Locate the cell with the specified text and output its (x, y) center coordinate. 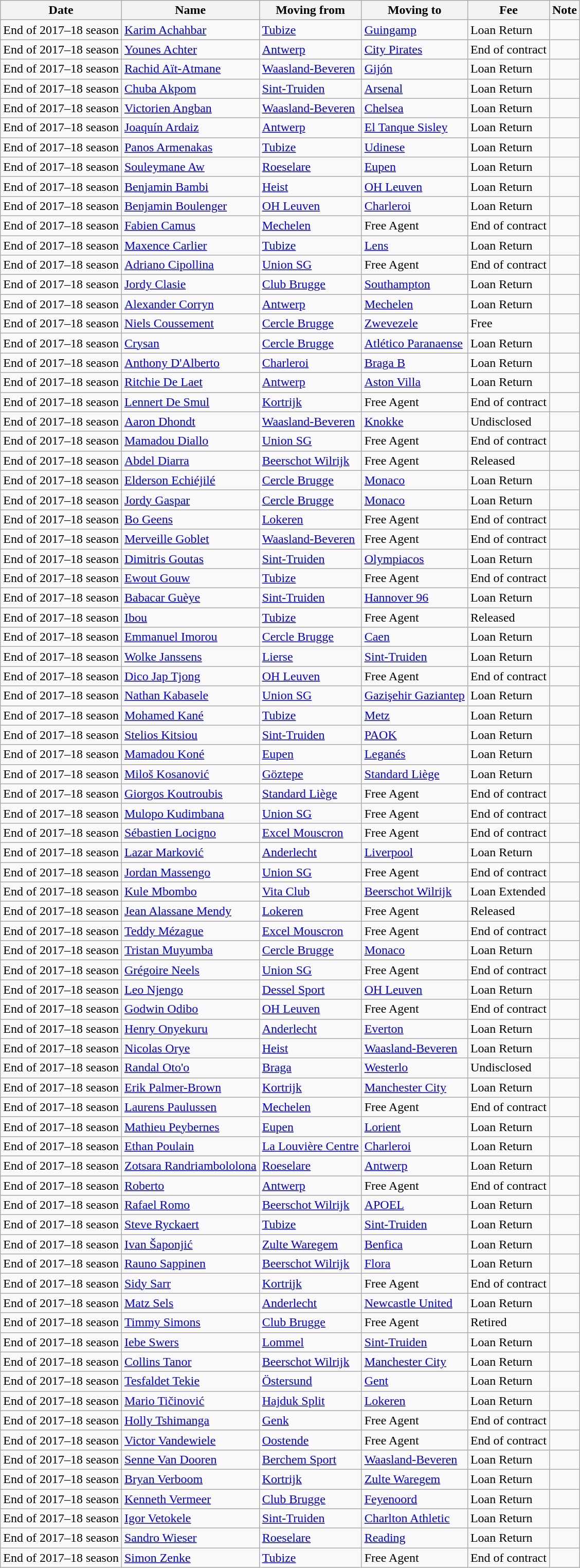
Ivan Šaponjić (190, 1244)
Niels Coussement (190, 324)
Fee (508, 10)
Iebe Swers (190, 1342)
Elderson Echiéjilé (190, 480)
Stelios Kitsiou (190, 735)
Mulopo Kudimbana (190, 813)
Flora (414, 1264)
Bo Geens (190, 519)
Maxence Carlier (190, 245)
Ewout Gouw (190, 578)
Chuba Akpom (190, 89)
Ibou (190, 618)
Collins Tanor (190, 1362)
Crysan (190, 343)
Braga (311, 1068)
Hajduk Split (311, 1401)
Nicolas Orye (190, 1048)
Vita Club (311, 892)
Rachid Aït-Atmane (190, 69)
Lennert De Smul (190, 402)
Hannover 96 (414, 598)
Loan Extended (508, 892)
Southampton (414, 285)
Tesfaldet Tekie (190, 1381)
Mohamed Kané (190, 715)
Senne Van Dooren (190, 1459)
Anthony D'Alberto (190, 363)
Ritchie De Laet (190, 382)
Godwin Odibo (190, 1009)
Laurens Paulussen (190, 1107)
Henry Onyekuru (190, 1029)
Victor Vandewiele (190, 1440)
Jordan Massengo (190, 872)
Matz Sels (190, 1303)
Kenneth Vermeer (190, 1499)
Igor Vetokele (190, 1519)
Giorgos Koutroubis (190, 794)
Zwevezele (414, 324)
Braga B (414, 363)
Randal Oto'o (190, 1068)
Younes Achter (190, 49)
Olympiacos (414, 558)
Aaron Dhondt (190, 421)
APOEL (414, 1205)
Berchem Sport (311, 1459)
Bryan Verboom (190, 1479)
City Pirates (414, 49)
Victorien Angban (190, 108)
Moving to (414, 10)
Nathan Kabasele (190, 696)
Panos Armenakas (190, 147)
Genk (311, 1420)
Rauno Sappinen (190, 1264)
Lierse (311, 657)
Leo Njengo (190, 990)
Timmy Simons (190, 1323)
Jordy Clasie (190, 285)
Dessel Sport (311, 990)
Benfica (414, 1244)
Wolke Janssens (190, 657)
Guingamp (414, 30)
Metz (414, 715)
Feyenoord (414, 1499)
Date (61, 10)
Mamadou Koné (190, 754)
Oostende (311, 1440)
Reading (414, 1538)
Abdel Diarra (190, 461)
Liverpool (414, 852)
Roberto (190, 1185)
Note (565, 10)
Babacar Guèye (190, 598)
Fabien Camus (190, 225)
Souleymane Aw (190, 167)
Zotsara Randriambololona (190, 1166)
Miloš Kosanović (190, 774)
Kule Mbombo (190, 892)
Rafael Romo (190, 1205)
Emmanuel Imorou (190, 637)
Gent (414, 1381)
Sidy Sarr (190, 1283)
Jean Alassane Mendy (190, 911)
Östersund (311, 1381)
Retired (508, 1323)
Mathieu Peybernes (190, 1126)
Arsenal (414, 89)
Alexander Corryn (190, 304)
Benjamin Bambi (190, 186)
Dimitris Goutas (190, 558)
Atlético Paranaense (414, 343)
Free (508, 324)
Charlton Athletic (414, 1519)
Udinese (414, 147)
Steve Ryckaert (190, 1225)
Lazar Marković (190, 852)
Lens (414, 245)
Name (190, 10)
Karim Achahbar (190, 30)
Jordy Gaspar (190, 500)
Erik Palmer-Brown (190, 1087)
Lorient (414, 1126)
El Tanque Sisley (414, 128)
Gijón (414, 69)
Mario Tičinović (190, 1401)
Moving from (311, 10)
Grégoire Neels (190, 970)
Gazişehir Gaziantep (414, 696)
Everton (414, 1029)
Sandro Wieser (190, 1538)
Teddy Mézague (190, 931)
Lommel (311, 1342)
Ethan Poulain (190, 1146)
Adriano Cipollina (190, 265)
Joaquín Ardaiz (190, 128)
Göztepe (311, 774)
Tristan Muyumba (190, 950)
Westerlo (414, 1068)
Simon Zenke (190, 1558)
Chelsea (414, 108)
Sébastien Locigno (190, 833)
PAOK (414, 735)
Newcastle United (414, 1303)
Aston Villa (414, 382)
Leganés (414, 754)
Benjamin Boulenger (190, 206)
Knokke (414, 421)
Dico Jap Tjong (190, 676)
Caen (414, 637)
Holly Tshimanga (190, 1420)
Merveille Goblet (190, 539)
Mamadou Diallo (190, 441)
La Louvière Centre (311, 1146)
